Return the [X, Y] coordinate for the center point of the cell that contains the specified text.  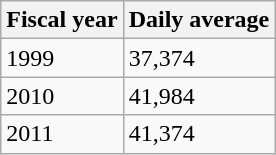
37,374 [199, 58]
41,984 [199, 96]
1999 [62, 58]
2010 [62, 96]
41,374 [199, 134]
2011 [62, 134]
Daily average [199, 20]
Fiscal year [62, 20]
